Search for the cell housing the specified text and yield its [x, y] center coordinate. 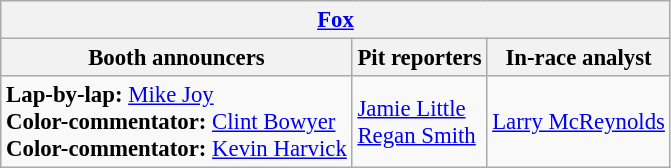
Lap-by-lap: Mike JoyColor-commentator: Clint BowyerColor-commentator: Kevin Harvick [176, 122]
In-race analyst [578, 58]
Pit reporters [420, 58]
Jamie LittleRegan Smith [420, 122]
Fox [336, 20]
Booth announcers [176, 58]
Larry McReynolds [578, 122]
